Output the [X, Y] coordinate of the center of the cell containing the given text.  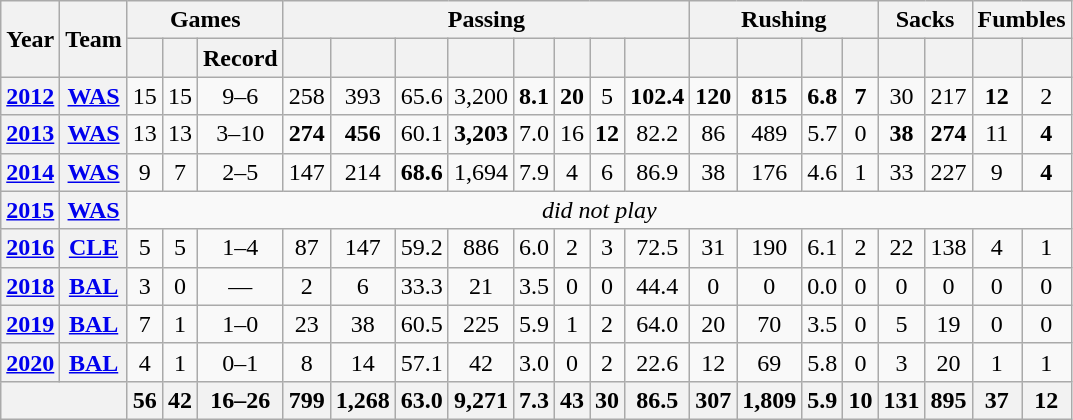
5.8 [822, 362]
6.1 [822, 248]
1,694 [480, 172]
102.4 [658, 96]
1,809 [770, 400]
2–5 [240, 172]
2019 [30, 324]
799 [306, 400]
9,271 [480, 400]
60.1 [422, 134]
9–6 [240, 96]
6.0 [534, 248]
11 [997, 134]
Record [240, 58]
3–10 [240, 134]
CLE [94, 248]
3,200 [480, 96]
Sacks [925, 20]
33.3 [422, 286]
7.0 [534, 134]
2020 [30, 362]
214 [362, 172]
176 [770, 172]
Games [205, 20]
Rushing [784, 20]
70 [770, 324]
43 [572, 400]
22 [902, 248]
225 [480, 324]
19 [948, 324]
86.5 [658, 400]
— [240, 286]
16–26 [240, 400]
56 [144, 400]
60.5 [422, 324]
456 [362, 134]
2013 [30, 134]
44.4 [658, 286]
Year [30, 39]
16 [572, 134]
31 [714, 248]
1,268 [362, 400]
1–0 [240, 324]
7.3 [534, 400]
393 [362, 96]
86.9 [658, 172]
Passing [486, 20]
22.6 [658, 362]
23 [306, 324]
131 [902, 400]
0.0 [822, 286]
258 [306, 96]
Fumbles [1022, 20]
72.5 [658, 248]
37 [997, 400]
5.7 [822, 134]
59.2 [422, 248]
8.1 [534, 96]
2015 [30, 210]
21 [480, 286]
217 [948, 96]
1–4 [240, 248]
64.0 [658, 324]
120 [714, 96]
138 [948, 248]
2014 [30, 172]
10 [860, 400]
69 [770, 362]
2016 [30, 248]
82.2 [658, 134]
2018 [30, 286]
815 [770, 96]
895 [948, 400]
7.9 [534, 172]
886 [480, 248]
68.6 [422, 172]
Team [94, 39]
227 [948, 172]
14 [362, 362]
3.0 [534, 362]
190 [770, 248]
3,203 [480, 134]
6.8 [822, 96]
0–1 [240, 362]
65.6 [422, 96]
63.0 [422, 400]
489 [770, 134]
2012 [30, 96]
57.1 [422, 362]
33 [902, 172]
87 [306, 248]
4.6 [822, 172]
86 [714, 134]
307 [714, 400]
did not play [599, 210]
8 [306, 362]
